Scan for the cell matching the given text and deliver its [X, Y] coordinate at center. 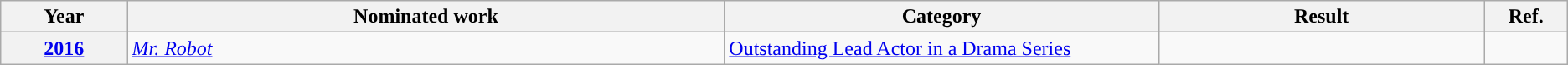
Mr. Robot [426, 48]
Outstanding Lead Actor in a Drama Series [941, 48]
Nominated work [426, 17]
Ref. [1526, 17]
2016 [64, 48]
Year [64, 17]
Category [941, 17]
Result [1322, 17]
